Find where the given text appears and provide that cell's center as (X, Y) coordinate. 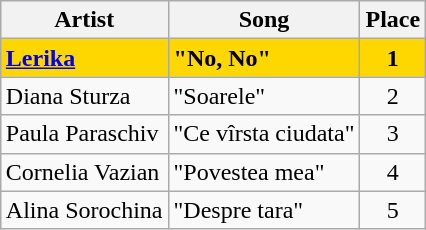
"Ce vîrsta ciudata" (264, 134)
Alina Sorochina (84, 210)
Paula Paraschiv (84, 134)
2 (393, 96)
Cornelia Vazian (84, 172)
Artist (84, 20)
"Despre tara" (264, 210)
"Soarele" (264, 96)
3 (393, 134)
5 (393, 210)
Song (264, 20)
Place (393, 20)
1 (393, 58)
4 (393, 172)
Diana Sturza (84, 96)
"Povestea mea" (264, 172)
"No, No" (264, 58)
Lerika (84, 58)
